Return the (X, Y) coordinate for the center point of the cell that contains the specified text.  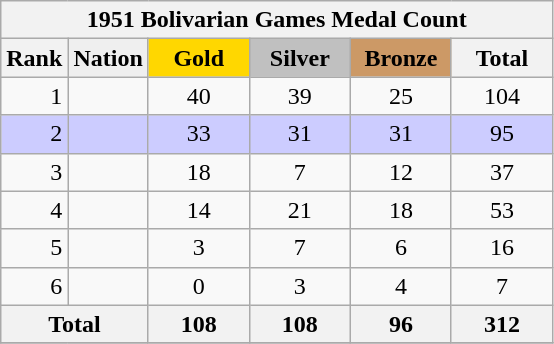
Nation (108, 58)
1 (34, 96)
39 (300, 96)
21 (300, 210)
5 (34, 248)
53 (502, 210)
96 (400, 324)
Gold (198, 58)
1951 Bolivarian Games Medal Count (277, 20)
312 (502, 324)
0 (198, 286)
104 (502, 96)
Silver (300, 58)
Rank (34, 58)
25 (400, 96)
40 (198, 96)
2 (34, 134)
12 (400, 172)
33 (198, 134)
Bronze (400, 58)
95 (502, 134)
14 (198, 210)
16 (502, 248)
37 (502, 172)
